Search for the cell housing the specified text and yield its (X, Y) center coordinate. 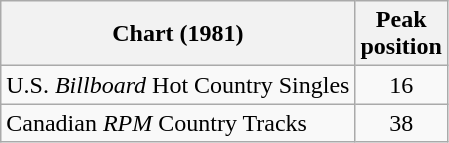
Canadian RPM Country Tracks (178, 123)
U.S. Billboard Hot Country Singles (178, 85)
Chart (1981) (178, 34)
Peakposition (401, 34)
38 (401, 123)
16 (401, 85)
